Locate the cell with the specified text and output its (x, y) center coordinate. 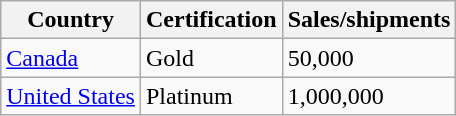
1,000,000 (369, 96)
50,000 (369, 58)
Sales/shipments (369, 20)
United States (71, 96)
Gold (211, 58)
Canada (71, 58)
Platinum (211, 96)
Country (71, 20)
Certification (211, 20)
